Find where the given text appears and provide that cell's center as (X, Y) coordinate. 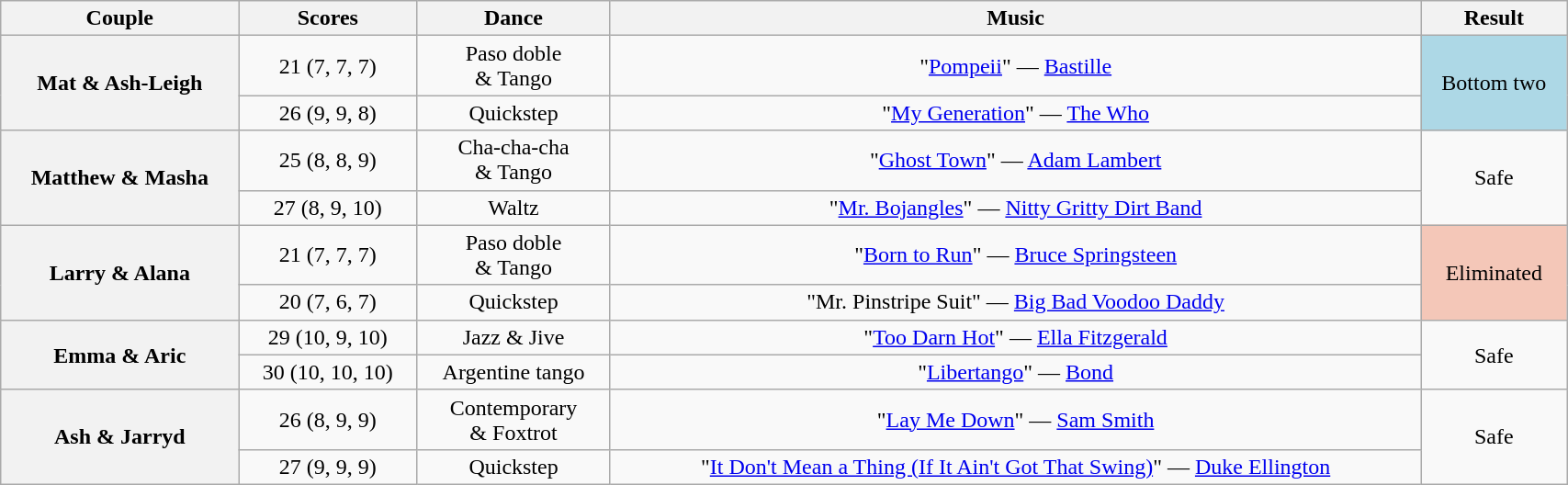
"Pompeii" — Bastille (1016, 66)
"Mr. Pinstripe Suit" — Big Bad Voodoo Daddy (1016, 302)
20 (7, 6, 7) (328, 302)
Result (1494, 18)
Matthew & Masha (119, 178)
Couple (119, 18)
30 (10, 10, 10) (328, 372)
Ash & Jarryd (119, 437)
"Born to Run" — Bruce Springsteen (1016, 255)
Emma & Aric (119, 355)
Cha-cha-cha& Tango (513, 160)
"It Don't Mean a Thing (If It Ain't Got That Swing)" — Duke Ellington (1016, 467)
Eliminated (1494, 272)
"Libertango" — Bond (1016, 372)
26 (8, 9, 9) (328, 419)
Bottom two (1494, 83)
26 (9, 9, 8) (328, 113)
"My Generation" — The Who (1016, 113)
Argentine tango (513, 372)
"Mr. Bojangles" — Nitty Gritty Dirt Band (1016, 208)
Scores (328, 18)
Mat & Ash-Leigh (119, 83)
Waltz (513, 208)
"Ghost Town" — Adam Lambert (1016, 160)
Jazz & Jive (513, 337)
27 (8, 9, 10) (328, 208)
27 (9, 9, 9) (328, 467)
Dance (513, 18)
Larry & Alana (119, 272)
Contemporary& Foxtrot (513, 419)
25 (8, 8, 9) (328, 160)
"Too Darn Hot" — Ella Fitzgerald (1016, 337)
"Lay Me Down" — Sam Smith (1016, 419)
Music (1016, 18)
29 (10, 9, 10) (328, 337)
